Capture the cell that displays the provided text and extract its (x, y) central coordinate. 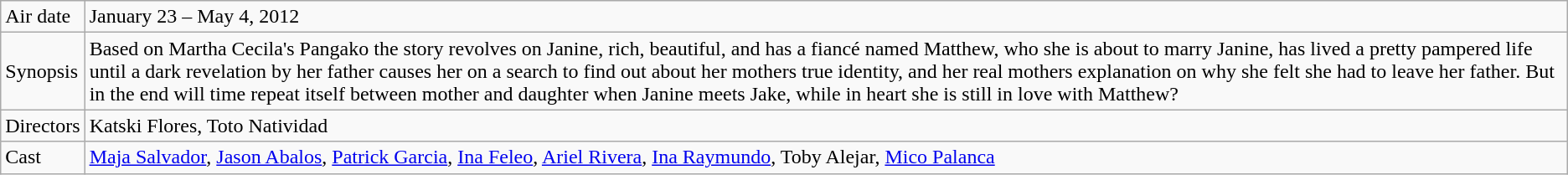
Maja Salvador, Jason Abalos, Patrick Garcia, Ina Feleo, Ariel Rivera, Ina Raymundo, Toby Alejar, Mico Palanca (826, 157)
Air date (43, 17)
Cast (43, 157)
January 23 – May 4, 2012 (826, 17)
Katski Flores, Toto Natividad (826, 126)
Synopsis (43, 71)
Directors (43, 126)
